Find where the given text appears and provide that cell's center as [x, y] coordinate. 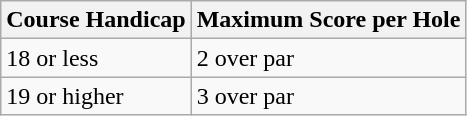
3 over par [328, 96]
Maximum Score per Hole [328, 20]
2 over par [328, 58]
19 or higher [96, 96]
Course Handicap [96, 20]
18 or less [96, 58]
